Identify which cell holds the provided text, then report its [X, Y] central coordinate. 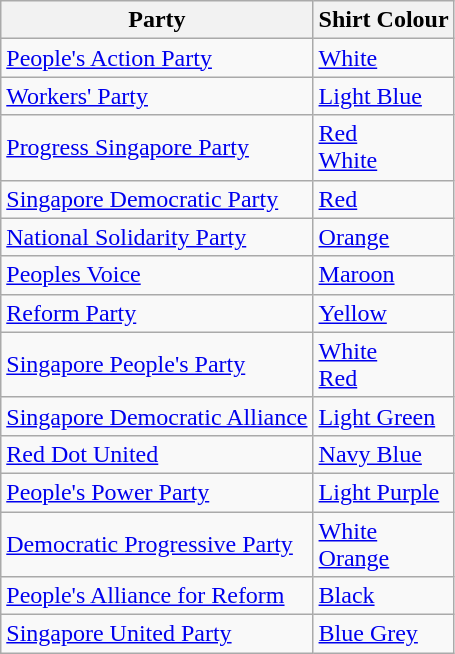
Progress Singapore Party [157, 148]
Workers' Party [157, 96]
National Solidarity Party [157, 237]
White Red [384, 364]
Blue Grey [384, 634]
Red Dot United [157, 454]
White Orange [384, 544]
Light Blue [384, 96]
White [384, 58]
Party [157, 20]
People's Power Party [157, 492]
Singapore People's Party [157, 364]
Peoples Voice [157, 275]
Orange [384, 237]
Maroon [384, 275]
Singapore United Party [157, 634]
Singapore Democratic Party [157, 199]
Light Green [384, 416]
Black [384, 596]
Democratic Progressive Party [157, 544]
People's Alliance for Reform [157, 596]
Yellow [384, 313]
Shirt Colour [384, 20]
People's Action Party [157, 58]
Light Purple [384, 492]
Reform Party [157, 313]
Red [384, 199]
Red White [384, 148]
Navy Blue [384, 454]
Singapore Democratic Alliance [157, 416]
